Provide the (X, Y) coordinate of the cell's center where the given text is located.  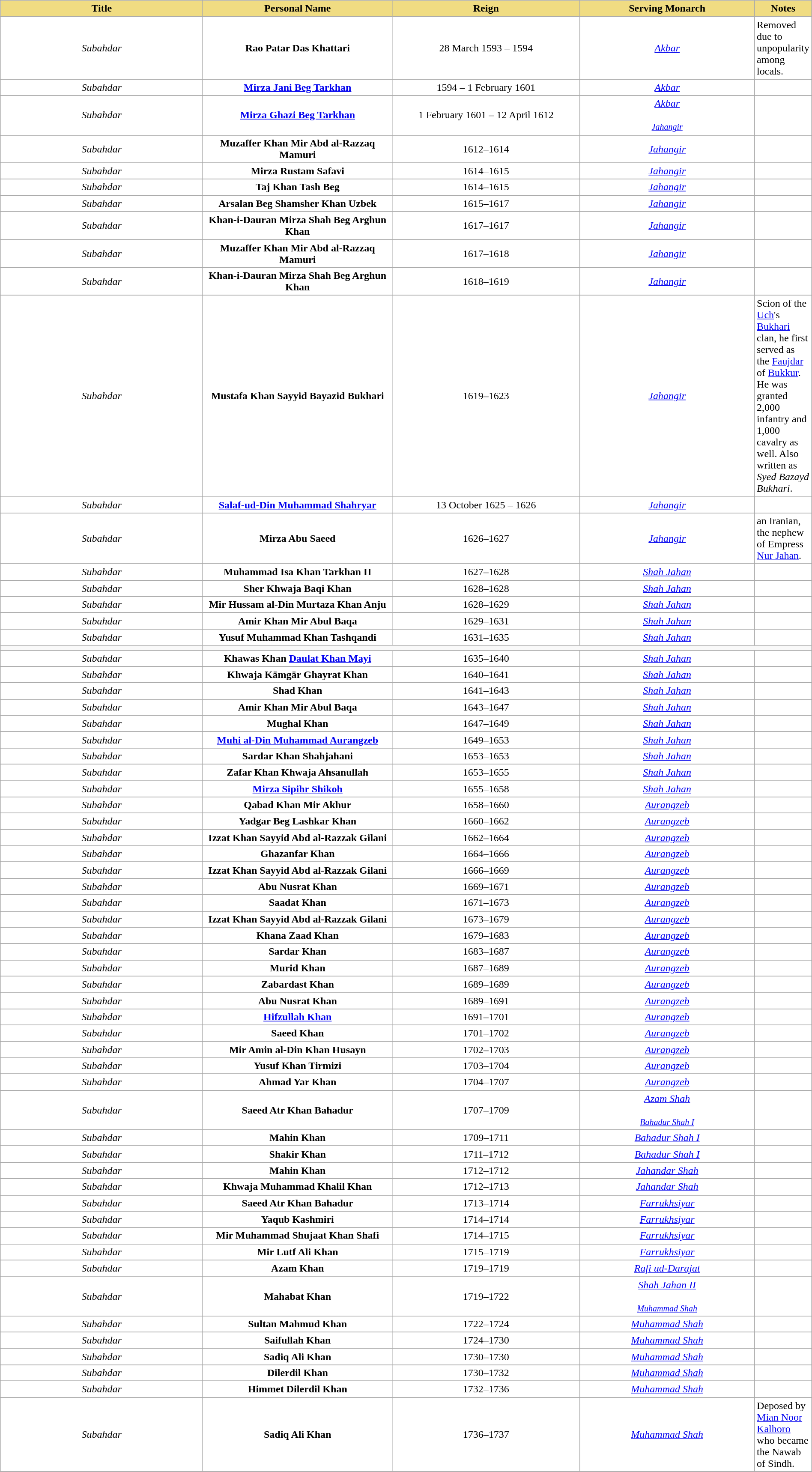
Yadgar Beg Lashkar Khan (298, 821)
AkbarJahangir (667, 115)
Saifullah Khan (298, 1340)
Reign (486, 9)
Mustafa Khan Sayyid Bayazid Bukhari (298, 396)
1671–1673 (486, 903)
Hifzullah Khan (298, 1017)
Mirza Abu Saeed (298, 539)
Yusuf Khan Tirmizi (298, 1066)
1703–1704 (486, 1066)
1707–1709 (486, 1110)
Shah Jahan IIMuhammad Shah (667, 1296)
1714–1714 (486, 1219)
1669–1671 (486, 887)
Dilerdil Khan (298, 1373)
1732–1736 (486, 1389)
Sher Khwaja Baqi Khan (298, 588)
Rafi ud-Darajat (667, 1268)
1626–1627 (486, 539)
1702–1703 (486, 1050)
Ahmad Yar Khan (298, 1082)
1711–1712 (486, 1154)
1628–1628 (486, 588)
Serving Monarch (667, 9)
1714–1715 (486, 1236)
1615–1617 (486, 203)
Murid Khan (298, 968)
1687–1689 (486, 968)
Mir Muhammad Shujaat Khan Shafi (298, 1236)
Yusuf Muhammad Khan Tashqandi (298, 637)
Sardar Khan (298, 952)
Personal Name (298, 9)
13 October 1625 – 1626 (486, 505)
Mirza Sipihr Shikoh (298, 788)
Zabardast Khan (298, 984)
1594 – 1 February 1601 (486, 87)
1715–1719 (486, 1252)
1722–1724 (486, 1324)
1701–1702 (486, 1033)
Saadat Khan (298, 903)
1627–1628 (486, 572)
1730–1730 (486, 1356)
Zafar Khan Khwaja Ahsanullah (298, 772)
28 March 1593 – 1594 (486, 48)
1629–1631 (486, 621)
Mirza Rustam Safavi (298, 171)
1704–1707 (486, 1082)
Mir Amin al-Din Khan Husayn (298, 1050)
Khwaja Kāmgār Ghayrat Khan (298, 675)
1691–1701 (486, 1017)
Title (102, 9)
1713–1714 (486, 1203)
1730–1732 (486, 1373)
Qabad Khan Mir Akhur (298, 805)
1719–1719 (486, 1268)
Mirza Jani Beg Tarkhan (298, 87)
1712–1713 (486, 1187)
1709–1711 (486, 1138)
Azam ShahBahadur Shah I (667, 1110)
Rao Patar Das Khattari (298, 48)
Azam Khan (298, 1268)
1689–1691 (486, 1000)
Mirza Ghazi Beg Tarkhan (298, 115)
Deposed by Mian Noor Kalhoro who became the Nawab of Sindh. (783, 1435)
1617–1617 (486, 225)
1612–1614 (486, 149)
Khawas Khan Daulat Khan Mayi (298, 658)
1683–1687 (486, 952)
Shakir Khan (298, 1154)
1662–1664 (486, 838)
Arsalan Beg Shamsher Khan Uzbek (298, 203)
Sultan Mahmud Khan (298, 1324)
1628–1629 (486, 605)
Mir Hussam al-Din Murtaza Khan Anju (298, 605)
Khwaja Muhammad Khalil Khan (298, 1187)
1641–1643 (486, 691)
1655–1658 (486, 788)
Mahabat Khan (298, 1296)
Taj Khan Tash Beg (298, 187)
1653–1655 (486, 772)
1719–1722 (486, 1296)
1647–1649 (486, 723)
an Iranian, the nephew of Empress Nur Jahan. (783, 539)
Saeed Khan (298, 1033)
1653–1653 (486, 756)
1640–1641 (486, 675)
1649–1653 (486, 740)
Ghazanfar Khan (298, 854)
1712–1712 (486, 1170)
Muhi al-Din Muhammad Aurangzeb (298, 740)
Salaf-ud-Din Muhammad Shahryar (298, 505)
Notes (783, 9)
1724–1730 (486, 1340)
1666–1669 (486, 870)
1658–1660 (486, 805)
Shad Khan (298, 691)
1736–1737 (486, 1435)
1 February 1601 – 12 April 1612 (486, 115)
Himmet Dilerdil Khan (298, 1389)
1664–1666 (486, 854)
1631–1635 (486, 637)
1660–1662 (486, 821)
1635–1640 (486, 658)
1618–1619 (486, 281)
1679–1683 (486, 935)
Removed due to unpopularity among locals. (783, 48)
Yaqub Kashmiri (298, 1219)
1689–1689 (486, 984)
1673–1679 (486, 919)
1619–1623 (486, 396)
Muhammad Isa Khan Tarkhan II (298, 572)
Mir Lutf Ali Khan (298, 1252)
Sardar Khan Shahjahani (298, 756)
Khana Zaad Khan (298, 935)
1617–1618 (486, 254)
1643–1647 (486, 707)
Mughal Khan (298, 723)
